Find where the given text appears and provide that cell's center as (x, y) coordinate. 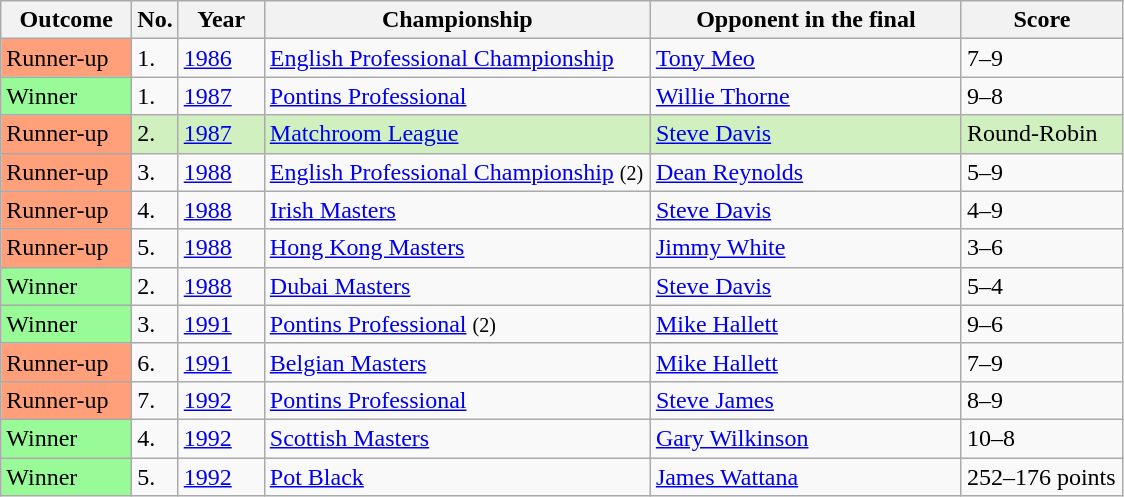
Gary Wilkinson (806, 438)
1986 (221, 58)
Dubai Masters (457, 286)
4–9 (1042, 210)
Championship (457, 20)
Pontins Professional (2) (457, 324)
3–6 (1042, 248)
Irish Masters (457, 210)
Round-Robin (1042, 134)
5–9 (1042, 172)
Dean Reynolds (806, 172)
9–6 (1042, 324)
No. (155, 20)
Willie Thorne (806, 96)
7. (155, 400)
Hong Kong Masters (457, 248)
Tony Meo (806, 58)
James Wattana (806, 477)
Belgian Masters (457, 362)
Year (221, 20)
5–4 (1042, 286)
Jimmy White (806, 248)
Opponent in the final (806, 20)
Pot Black (457, 477)
252–176 points (1042, 477)
10–8 (1042, 438)
English Professional Championship (2) (457, 172)
6. (155, 362)
Matchroom League (457, 134)
Outcome (66, 20)
English Professional Championship (457, 58)
Steve James (806, 400)
Score (1042, 20)
8–9 (1042, 400)
9–8 (1042, 96)
Scottish Masters (457, 438)
